Locate the cell with the specified text and output its (x, y) center coordinate. 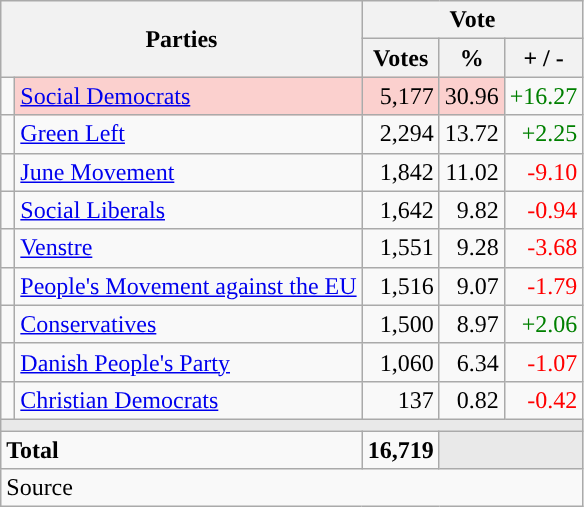
Social Democrats (188, 96)
Conservatives (188, 324)
16,719 (400, 449)
Total (182, 449)
9.82 (472, 210)
1,842 (400, 172)
1,500 (400, 324)
0.82 (472, 400)
+16.27 (544, 96)
People's Movement against the EU (188, 286)
Vote (472, 20)
2,294 (400, 134)
-9.10 (544, 172)
11.02 (472, 172)
Source (292, 488)
1,516 (400, 286)
13.72 (472, 134)
1,642 (400, 210)
Social Liberals (188, 210)
1,551 (400, 248)
5,177 (400, 96)
Green Left (188, 134)
9.28 (472, 248)
-0.42 (544, 400)
Danish People's Party (188, 362)
Votes (400, 58)
June Movement (188, 172)
-1.79 (544, 286)
137 (400, 400)
9.07 (472, 286)
1,060 (400, 362)
-0.94 (544, 210)
8.97 (472, 324)
+ / - (544, 58)
+2.25 (544, 134)
Parties (182, 39)
Venstre (188, 248)
% (472, 58)
-1.07 (544, 362)
+2.06 (544, 324)
-3.68 (544, 248)
6.34 (472, 362)
30.96 (472, 96)
Christian Democrats (188, 400)
